Pinpoint the cell where the given text exists, returning its (x, y) midpoint coordinate. 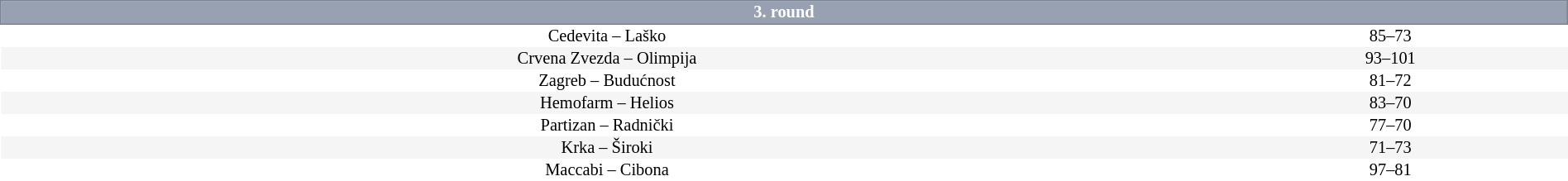
Partizan – Radnički (607, 126)
Zagreb – Budućnost (607, 81)
Krka – Široki (607, 147)
81–72 (1390, 81)
71–73 (1390, 147)
Hemofarm – Helios (607, 102)
83–70 (1390, 102)
77–70 (1390, 126)
Crvena Zvezda – Olimpija (607, 58)
3. round (784, 12)
93–101 (1390, 58)
Cedevita – Laško (607, 36)
97–81 (1390, 170)
Maccabi – Cibona (607, 170)
85–73 (1390, 36)
